From the cell containing the given text, extract its center point as [X, Y] coordinate. 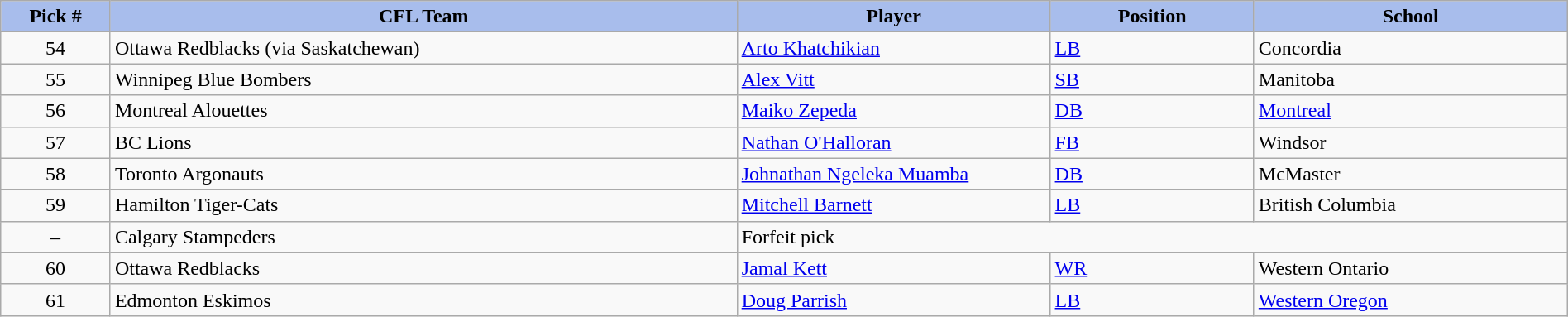
Montreal Alouettes [423, 111]
Johnathan Ngeleka Muamba [893, 174]
Manitoba [1411, 79]
Jamal Kett [893, 268]
Toronto Argonauts [423, 174]
School [1411, 17]
Pick # [56, 17]
Mitchell Barnett [893, 205]
60 [56, 268]
SB [1152, 79]
Forfeit pick [1152, 237]
58 [56, 174]
Calgary Stampeders [423, 237]
Concordia [1411, 48]
61 [56, 300]
WR [1152, 268]
Nathan O'Halloran [893, 142]
BC Lions [423, 142]
Hamilton Tiger-Cats [423, 205]
McMaster [1411, 174]
Western Oregon [1411, 300]
Edmonton Eskimos [423, 300]
54 [56, 48]
Arto Khatchikian [893, 48]
56 [56, 111]
Alex Vitt [893, 79]
Western Ontario [1411, 268]
Position [1152, 17]
Windsor [1411, 142]
Ottawa Redblacks (via Saskatchewan) [423, 48]
Player [893, 17]
57 [56, 142]
Winnipeg Blue Bombers [423, 79]
British Columbia [1411, 205]
Montreal [1411, 111]
FB [1152, 142]
Maiko Zepeda [893, 111]
Ottawa Redblacks [423, 268]
Doug Parrish [893, 300]
– [56, 237]
CFL Team [423, 17]
55 [56, 79]
59 [56, 205]
